Find where the given text appears and provide that cell's center as (X, Y) coordinate. 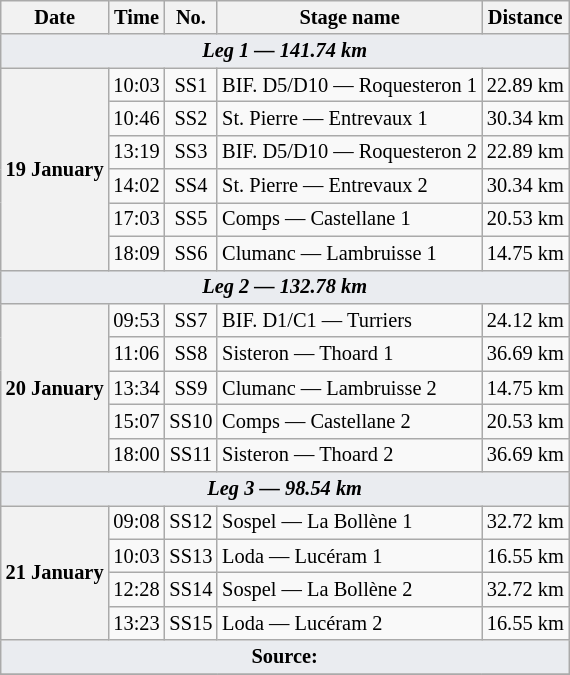
13:19 (136, 152)
Leg 3 — 98.54 km (285, 489)
SS7 (192, 320)
18:00 (136, 455)
SS5 (192, 219)
St. Pierre — Entrevaux 2 (350, 186)
SS12 (192, 522)
Leg 2 — 132.78 km (285, 287)
Sospel — La Bollène 1 (350, 522)
24.12 km (526, 320)
Clumanc — Lambruisse 2 (350, 388)
10:46 (136, 118)
13:34 (136, 388)
11:06 (136, 354)
Time (136, 17)
SS15 (192, 623)
12:28 (136, 589)
Comps — Castellane 2 (350, 421)
Stage name (350, 17)
09:53 (136, 320)
Distance (526, 17)
15:07 (136, 421)
SS3 (192, 152)
SS9 (192, 388)
Leg 1 — 141.74 km (285, 51)
No. (192, 17)
Source: (285, 657)
14:02 (136, 186)
Comps — Castellane 1 (350, 219)
19 January (55, 169)
St. Pierre — Entrevaux 1 (350, 118)
Sisteron — Thoard 2 (350, 455)
18:09 (136, 253)
SS10 (192, 421)
13:23 (136, 623)
Sospel — La Bollène 2 (350, 589)
SS8 (192, 354)
SS13 (192, 556)
SS6 (192, 253)
BIF. D1/C1 — Turriers (350, 320)
Loda — Lucéram 2 (350, 623)
SS4 (192, 186)
Date (55, 17)
20 January (55, 387)
SS1 (192, 85)
SS2 (192, 118)
SS11 (192, 455)
Loda — Lucéram 1 (350, 556)
Sisteron — Thoard 1 (350, 354)
21 January (55, 572)
09:08 (136, 522)
Clumanc — Lambruisse 1 (350, 253)
BIF. D5/D10 — Roquesteron 2 (350, 152)
17:03 (136, 219)
SS14 (192, 589)
BIF. D5/D10 — Roquesteron 1 (350, 85)
